Find where the given text appears and provide that cell's center as [x, y] coordinate. 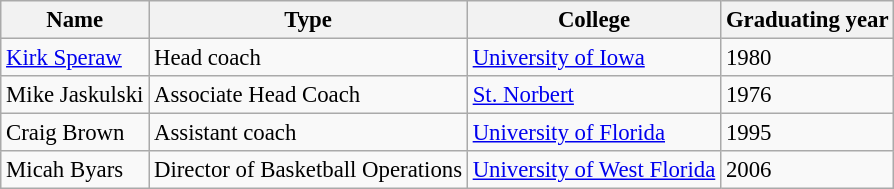
1995 [808, 133]
Name [75, 20]
Associate Head Coach [308, 95]
University of Florida [594, 133]
Kirk Speraw [75, 58]
University of Iowa [594, 58]
University of West Florida [594, 170]
Mike Jaskulski [75, 95]
Craig Brown [75, 133]
Micah Byars [75, 170]
1980 [808, 58]
College [594, 20]
1976 [808, 95]
Assistant coach [308, 133]
Type [308, 20]
St. Norbert [594, 95]
Graduating year [808, 20]
Head coach [308, 58]
2006 [808, 170]
Director of Basketball Operations [308, 170]
